Search for the cell housing the specified text and yield its (x, y) center coordinate. 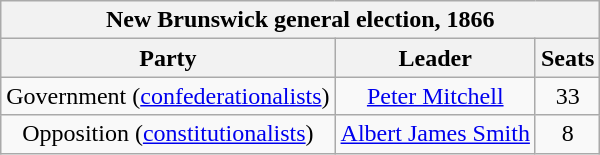
33 (567, 96)
8 (567, 134)
New Brunswick general election, 1866 (300, 20)
Seats (567, 58)
Albert James Smith (435, 134)
Party (168, 58)
Opposition (constitutionalists) (168, 134)
Government (confederationalists) (168, 96)
Leader (435, 58)
Peter Mitchell (435, 96)
